Locate the cell with the specified text and output its [X, Y] center coordinate. 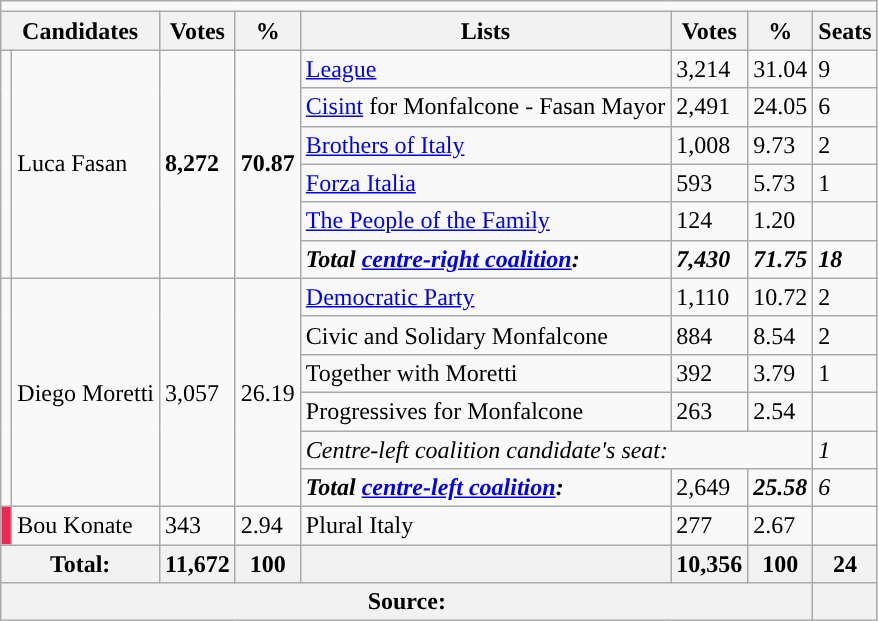
1.20 [780, 221]
7,430 [710, 259]
Plural Italy [485, 526]
3,057 [198, 392]
1,008 [710, 145]
Brothers of Italy [485, 145]
3,214 [710, 69]
Centre-left coalition candidate's seat: [556, 449]
8,272 [198, 164]
884 [710, 335]
Luca Fasan [86, 164]
Democratic Party [485, 297]
593 [710, 183]
5.73 [780, 183]
Candidates [80, 31]
18 [845, 259]
Bou Konate [86, 526]
124 [710, 221]
Cisint for Monfalcone - Fasan Mayor [485, 107]
2.94 [268, 526]
Source: [407, 602]
8.54 [780, 335]
26.19 [268, 392]
Total: [80, 564]
263 [710, 411]
31.04 [780, 69]
Diego Moretti [86, 392]
392 [710, 373]
70.87 [268, 164]
277 [710, 526]
2.67 [780, 526]
Lists [485, 31]
Total centre-left coalition: [485, 488]
The People of the Family [485, 221]
2.54 [780, 411]
11,672 [198, 564]
Civic and Solidary Monfalcone [485, 335]
Progressives for Monfalcone [485, 411]
Forza Italia [485, 183]
24.05 [780, 107]
25.58 [780, 488]
24 [845, 564]
Together with Moretti [485, 373]
9.73 [780, 145]
10,356 [710, 564]
343 [198, 526]
10.72 [780, 297]
1,110 [710, 297]
League [485, 69]
71.75 [780, 259]
Total centre-right coalition: [485, 259]
3.79 [780, 373]
9 [845, 69]
2,649 [710, 488]
2,491 [710, 107]
Seats [845, 31]
